Determine the (X, Y) coordinate at the center of the cell enclosing the given text.  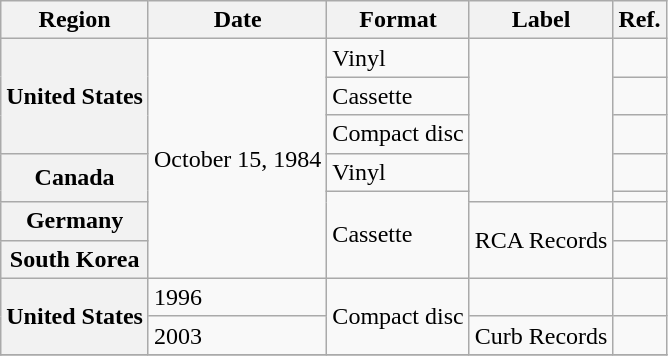
Format (398, 20)
Region (75, 20)
Ref. (640, 20)
Curb Records (541, 335)
1996 (237, 297)
Label (541, 20)
2003 (237, 335)
South Korea (75, 259)
RCA Records (541, 240)
Germany (75, 221)
Canada (75, 178)
October 15, 1984 (237, 158)
Date (237, 20)
